Return [x, y] of the center of cell containing provided text 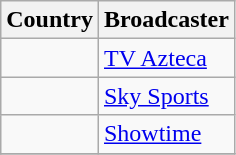
Broadcaster [166, 20]
Showtime [166, 134]
Sky Sports [166, 96]
Country [50, 20]
TV Azteca [166, 58]
